Find where the given text appears and provide that cell's center as [X, Y] coordinate. 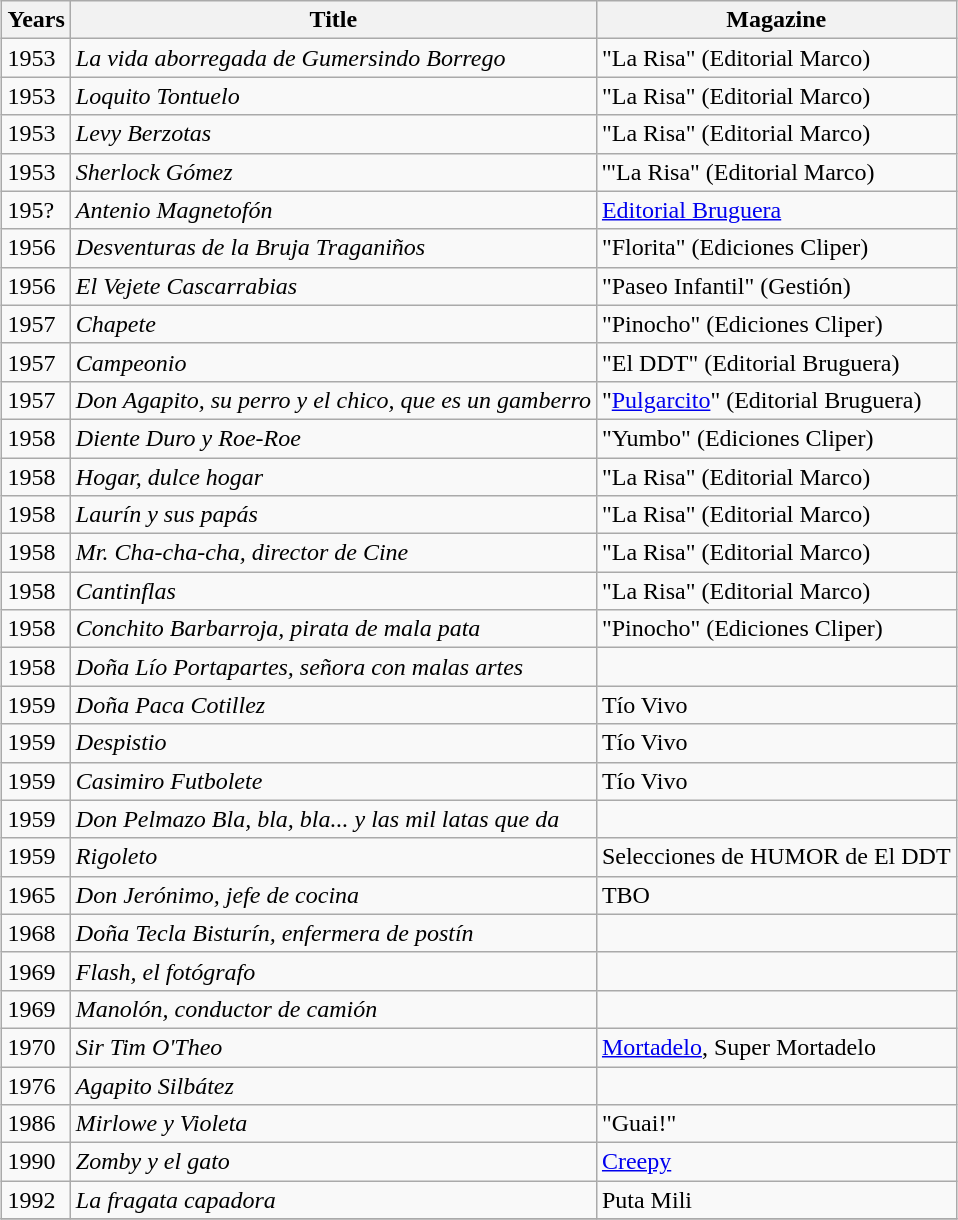
Doña Paca Cotillez [333, 705]
1992 [36, 1200]
Agapito Silbátez [333, 1085]
Despistio [333, 743]
Manolón, conductor de camión [333, 1009]
Don Agapito, su perro y el chico, que es un gamberro [333, 400]
"El DDT" (Editorial Bruguera) [776, 362]
Creepy [776, 1162]
Years [36, 20]
Chapete [333, 324]
Magazine [776, 20]
Doña Lío Portapartes, señora con malas artes [333, 667]
"Guai!" [776, 1124]
Hogar, dulce hogar [333, 477]
195? [36, 210]
Sir Tim O'Theo [333, 1047]
'"La Risa" (Editorial Marco) [776, 172]
Rigoleto [333, 857]
Diente Duro y Roe-Roe [333, 438]
Cantinflas [333, 591]
Editorial Bruguera [776, 210]
1990 [36, 1162]
Casimiro Futbolete [333, 781]
Levy Berzotas [333, 134]
Puta Mili [776, 1200]
El Vejete Cascarrabias [333, 286]
Selecciones de HUMOR de El DDT [776, 857]
Flash, el fotógrafo [333, 971]
"Paseo Infantil" (Gestión) [776, 286]
Loquito Tontuelo [333, 96]
Laurín y sus papás [333, 515]
Don Pelmazo Bla, bla, bla... y las mil latas que da [333, 819]
1970 [36, 1047]
TBO [776, 895]
Conchito Barbarroja, pirata de mala pata [333, 629]
1968 [36, 933]
Mr. Cha-cha-cha, director de Cine [333, 553]
"Pulgarcito" (Editorial Bruguera) [776, 400]
Desventuras de la Bruja Traganiños [333, 248]
"Yumbo" (Ediciones Cliper) [776, 438]
Sherlock Gómez [333, 172]
1976 [36, 1085]
Antenio Magnetofón [333, 210]
La fragata capadora [333, 1200]
Mirlowe y Violeta [333, 1124]
Zomby y el gato [333, 1162]
1965 [36, 895]
Campeonio [333, 362]
Don Jerónimo, jefe de cocina [333, 895]
Mortadelo, Super Mortadelo [776, 1047]
Title [333, 20]
Doña Tecla Bisturín, enfermera de postín [333, 933]
1986 [36, 1124]
"Florita" (Ediciones Cliper) [776, 248]
La vida aborregada de Gumersindo Borrego [333, 58]
